Capture the cell that displays the provided text and extract its (X, Y) central coordinate. 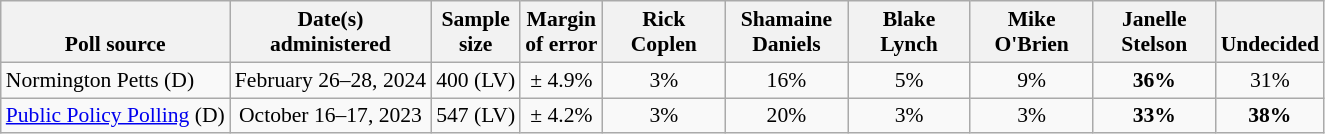
5% (910, 80)
Poll source (116, 32)
31% (1270, 80)
400 (LV) (476, 80)
Normington Petts (D) (116, 80)
33% (1154, 116)
547 (LV) (476, 116)
9% (1032, 80)
± 4.9% (561, 80)
BlakeLynch (910, 32)
± 4.2% (561, 116)
Date(s)administered (330, 32)
Marginof error (561, 32)
16% (786, 80)
October 16–17, 2023 (330, 116)
Samplesize (476, 32)
ShamaineDaniels (786, 32)
JanelleStelson (1154, 32)
36% (1154, 80)
Undecided (1270, 32)
Public Policy Polling (D) (116, 116)
February 26–28, 2024 (330, 80)
20% (786, 116)
MikeO'Brien (1032, 32)
38% (1270, 116)
RickCoplen (664, 32)
